Capture the cell that displays the provided text and extract its [X, Y] central coordinate. 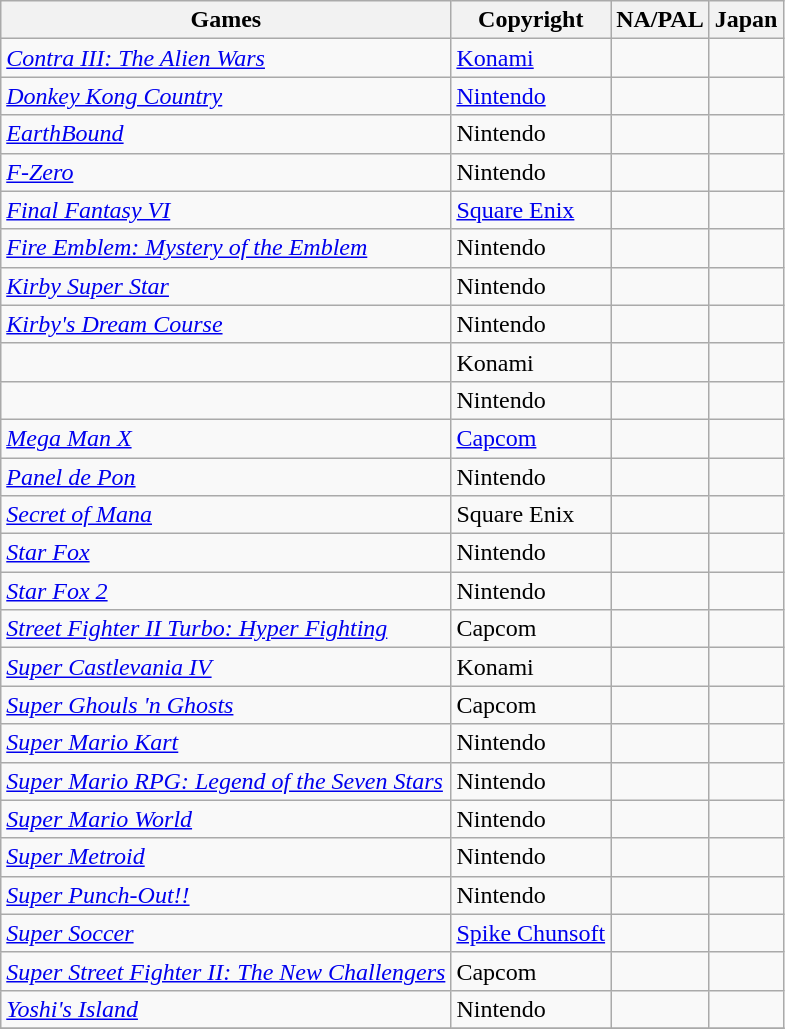
Japan [746, 20]
Super Ghouls 'n Ghosts [226, 705]
Super Mario RPG: Legend of the Seven Stars [226, 781]
Super Metroid [226, 857]
F-Zero [226, 172]
Games [226, 20]
NA/PAL [660, 20]
Donkey Kong Country [226, 96]
Super Castlevania IV [226, 667]
Secret of Mana [226, 515]
Kirby's Dream Course [226, 324]
Mega Man X [226, 438]
Super Punch-Out!! [226, 895]
Super Street Fighter II: The New Challengers [226, 971]
Super Mario World [226, 819]
Contra III: The Alien Wars [226, 58]
Street Fighter II Turbo: Hyper Fighting [226, 629]
Fire Emblem: Mystery of the Emblem [226, 248]
Spike Chunsoft [531, 933]
Final Fantasy VI [226, 210]
Super Soccer [226, 933]
Kirby Super Star [226, 286]
Super Mario Kart [226, 743]
EarthBound [226, 134]
Copyright [531, 20]
Yoshi's Island [226, 1009]
Star Fox 2 [226, 591]
Panel de Pon [226, 477]
Star Fox [226, 553]
